Output the [x, y] coordinate of the center of the cell containing the given text.  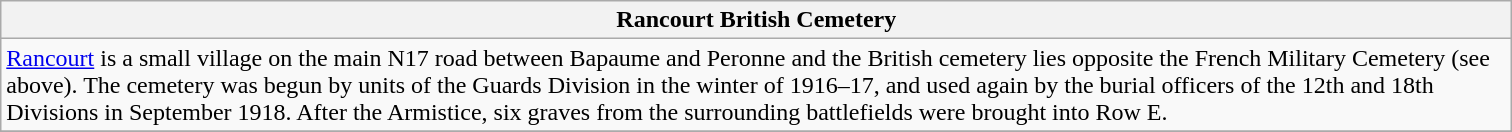
Rancourt British Cemetery [756, 20]
